Provide the (X, Y) coordinate of the cell's center where the given text is located.  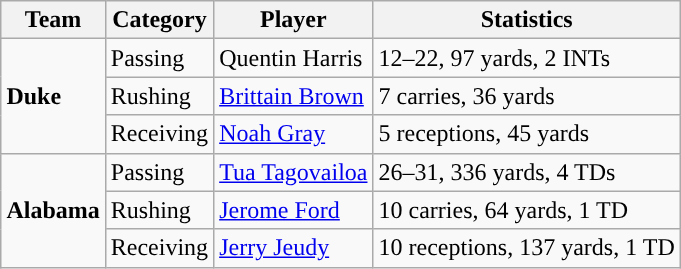
Jerry Jeudy (294, 248)
Brittain Brown (294, 96)
7 carries, 36 yards (526, 96)
Quentin Harris (294, 58)
Category (159, 20)
10 receptions, 137 yards, 1 TD (526, 248)
Team (53, 20)
Statistics (526, 20)
Jerome Ford (294, 210)
Duke (53, 96)
Alabama (53, 210)
Noah Gray (294, 134)
12–22, 97 yards, 2 INTs (526, 58)
26–31, 336 yards, 4 TDs (526, 172)
Tua Tagovailoa (294, 172)
Player (294, 20)
10 carries, 64 yards, 1 TD (526, 210)
5 receptions, 45 yards (526, 134)
